Scan for the cell matching the given text and deliver its (X, Y) coordinate at center. 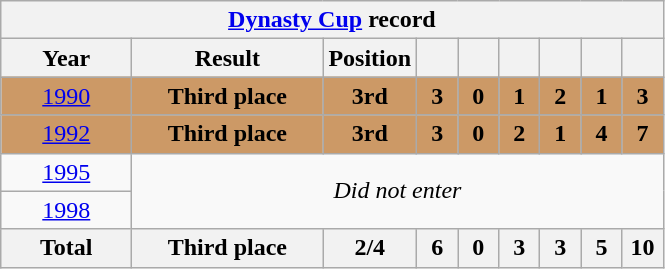
7 (642, 134)
Position (370, 58)
Year (66, 58)
10 (642, 248)
Total (66, 248)
5 (602, 248)
2/4 (370, 248)
Did not enter (398, 191)
1998 (66, 210)
1990 (66, 96)
1992 (66, 134)
1995 (66, 172)
4 (602, 134)
6 (438, 248)
Dynasty Cup record (332, 20)
Result (228, 58)
